Extract the (X, Y) coordinate from the center of the cell holding the provided text.  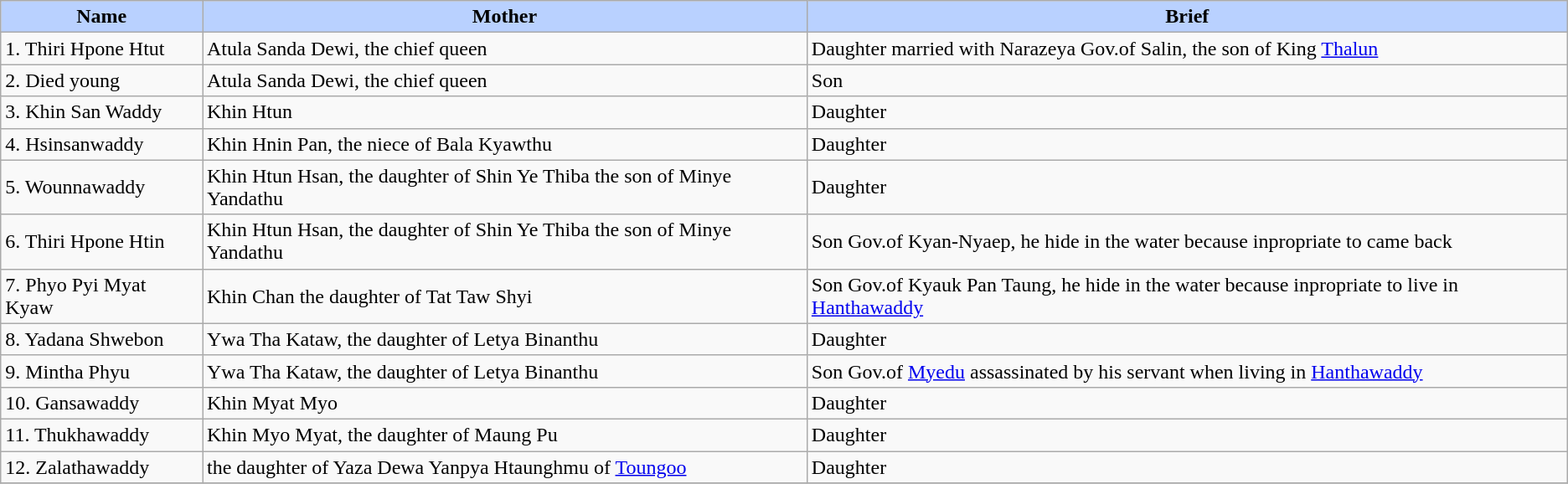
Khin Myat Myo (505, 403)
Son Gov.of Kyan-Nyaep, he hide in the water because inpropriate to came back (1187, 241)
Son (1187, 80)
8. Yadana Shwebon (102, 339)
Daughter married with Narazeya Gov.of Salin, the son of King Thalun (1187, 49)
Khin Hnin Pan, the niece of Bala Kyawthu (505, 144)
3. Khin San Waddy (102, 112)
Son Gov.of Kyauk Pan Taung, he hide in the water because inpropriate to live in Hanthawaddy (1187, 296)
11. Thukhawaddy (102, 435)
Name (102, 17)
7. Phyo Pyi Myat Kyaw (102, 296)
Brief (1187, 17)
2. Died young (102, 80)
Khin Chan the daughter of Tat Taw Shyi (505, 296)
1. Thiri Hpone Htut (102, 49)
10. Gansawaddy (102, 403)
Khin Htun (505, 112)
12. Zalathawaddy (102, 466)
Son Gov.of Myedu assassinated by his servant when living in Hanthawaddy (1187, 371)
Khin Myo Myat, the daughter of Maung Pu (505, 435)
the daughter of Yaza Dewa Yanpya Htaunghmu of Toungoo (505, 466)
6. Thiri Hpone Htin (102, 241)
4. Hsinsanwaddy (102, 144)
5. Wounnawaddy (102, 188)
Mother (505, 17)
9. Mintha Phyu (102, 371)
